Return (X, Y) of the center of cell containing provided text 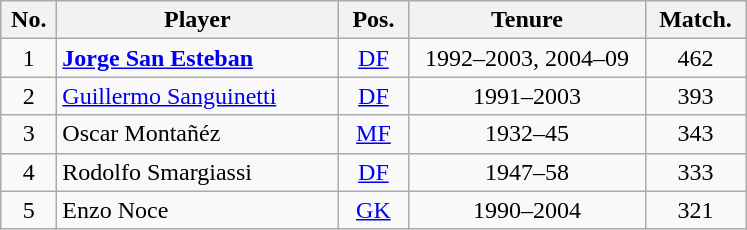
GK (374, 210)
Match. (696, 20)
1947–58 (527, 172)
343 (696, 134)
1990–2004 (527, 210)
2 (29, 96)
1992–2003, 2004–09 (527, 58)
3 (29, 134)
Guillermo Sanguinetti (198, 96)
Rodolfo Smargiassi (198, 172)
Jorge San Esteban (198, 58)
393 (696, 96)
Enzo Noce (198, 210)
Oscar Montañéz (198, 134)
5 (29, 210)
MF (374, 134)
4 (29, 172)
1932–45 (527, 134)
1991–2003 (527, 96)
1 (29, 58)
321 (696, 210)
No. (29, 20)
Tenure (527, 20)
Pos. (374, 20)
462 (696, 58)
Player (198, 20)
333 (696, 172)
